Find where the given text appears and provide that cell's center as [x, y] coordinate. 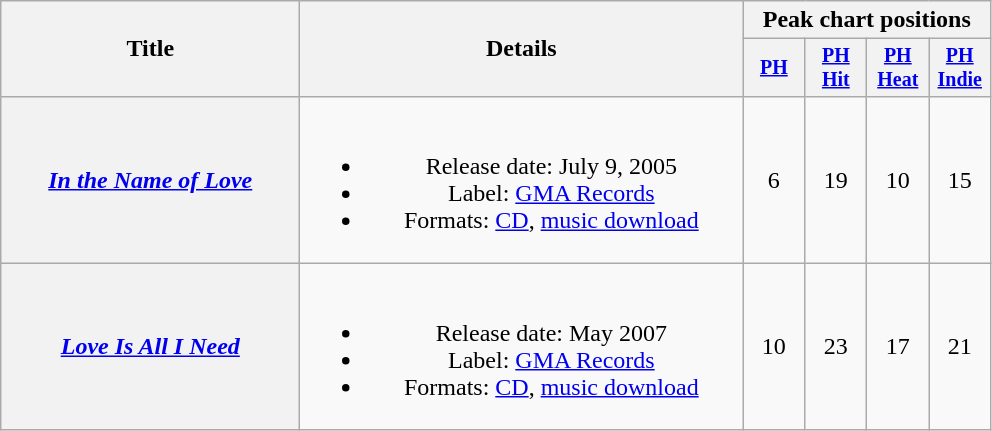
PH Hit [836, 68]
PH Indie [960, 68]
Details [522, 49]
In the Name of Love [150, 180]
6 [774, 180]
Release date: July 9, 2005Label: GMA RecordsFormats: CD, music download [522, 180]
Title [150, 49]
15 [960, 180]
17 [898, 346]
19 [836, 180]
Love Is All I Need [150, 346]
Release date: May 2007Label: GMA RecordsFormats: CD, music download [522, 346]
23 [836, 346]
PH [774, 68]
PH Heat [898, 68]
Peak chart positions [867, 20]
21 [960, 346]
